From the cell containing the given text, extract its center point as [x, y] coordinate. 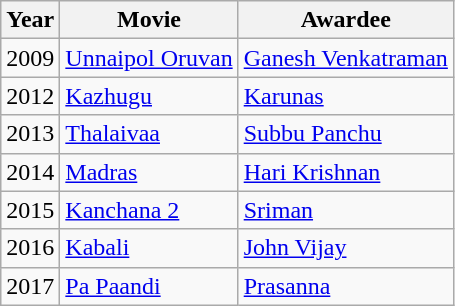
2012 [30, 96]
Ganesh Venkatraman [346, 58]
2015 [30, 210]
2016 [30, 248]
Kanchana 2 [149, 210]
Unnaipol Oruvan [149, 58]
Sriman [346, 210]
Kazhugu [149, 96]
Year [30, 20]
Movie [149, 20]
Subbu Panchu [346, 134]
Prasanna [346, 286]
John Vijay [346, 248]
Kabali [149, 248]
2013 [30, 134]
Madras [149, 172]
Karunas [346, 96]
Hari Krishnan [346, 172]
Pa Paandi [149, 286]
2009 [30, 58]
Awardee [346, 20]
2017 [30, 286]
2014 [30, 172]
Thalaivaa [149, 134]
